Determine the [x, y] coordinate at the center of the cell enclosing the given text.  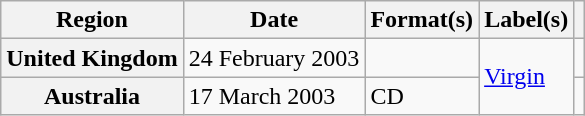
Label(s) [526, 20]
Date [274, 20]
United Kingdom [92, 58]
Region [92, 20]
24 February 2003 [274, 58]
Format(s) [422, 20]
Australia [92, 96]
Virgin [526, 77]
17 March 2003 [274, 96]
CD [422, 96]
